Detect which cell encompasses the target text, then output its [X, Y] center coordinate. 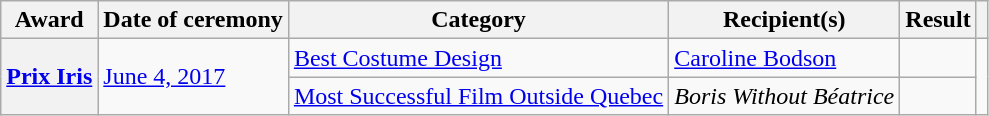
Boris Without Béatrice [784, 96]
June 4, 2017 [194, 77]
Caroline Bodson [784, 58]
Award [50, 20]
Best Costume Design [478, 58]
Date of ceremony [194, 20]
Recipient(s) [784, 20]
Prix Iris [50, 77]
Result [938, 20]
Category [478, 20]
Most Successful Film Outside Quebec [478, 96]
